From the cell containing the given text, extract its center point as [x, y] coordinate. 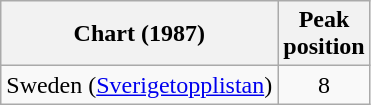
Chart (1987) [140, 34]
Peakposition [324, 34]
8 [324, 85]
Sweden (Sverigetopplistan) [140, 85]
